Return the (x, y) coordinate for the center point of the cell that contains the specified text.  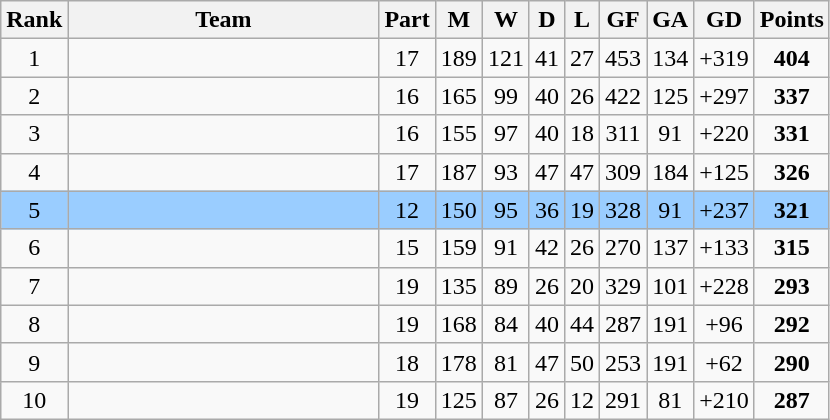
15 (407, 248)
+297 (724, 96)
6 (34, 248)
328 (624, 210)
3 (34, 134)
290 (792, 362)
159 (458, 248)
331 (792, 134)
253 (624, 362)
+220 (724, 134)
7 (34, 286)
187 (458, 172)
155 (458, 134)
95 (506, 210)
+228 (724, 286)
189 (458, 58)
99 (506, 96)
291 (624, 400)
Part (407, 20)
+210 (724, 400)
+237 (724, 210)
9 (34, 362)
121 (506, 58)
329 (624, 286)
178 (458, 362)
87 (506, 400)
326 (792, 172)
GA (670, 20)
84 (506, 324)
134 (670, 58)
184 (670, 172)
36 (546, 210)
404 (792, 58)
89 (506, 286)
2 (34, 96)
+62 (724, 362)
5 (34, 210)
311 (624, 134)
+125 (724, 172)
44 (582, 324)
97 (506, 134)
150 (458, 210)
27 (582, 58)
GF (624, 20)
292 (792, 324)
GD (724, 20)
137 (670, 248)
42 (546, 248)
453 (624, 58)
Points (792, 20)
422 (624, 96)
1 (34, 58)
270 (624, 248)
4 (34, 172)
321 (792, 210)
41 (546, 58)
D (546, 20)
337 (792, 96)
20 (582, 286)
L (582, 20)
168 (458, 324)
309 (624, 172)
+133 (724, 248)
135 (458, 286)
Team (224, 20)
165 (458, 96)
+96 (724, 324)
101 (670, 286)
93 (506, 172)
50 (582, 362)
315 (792, 248)
293 (792, 286)
W (506, 20)
+319 (724, 58)
M (458, 20)
10 (34, 400)
Rank (34, 20)
8 (34, 324)
